Identify which cell holds the provided text, then report its [x, y] central coordinate. 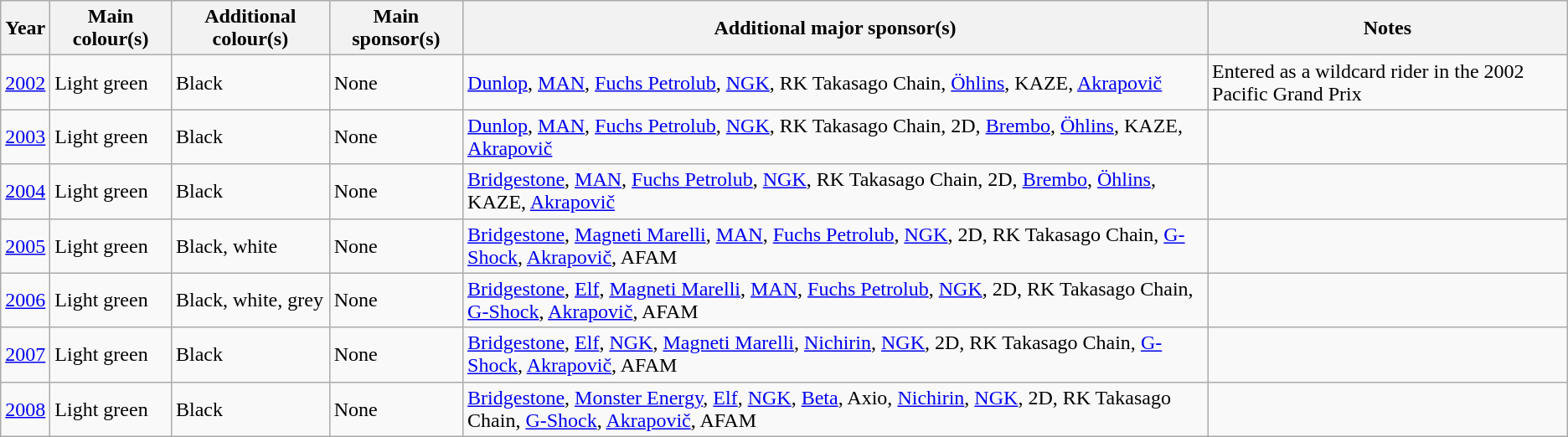
2002 [25, 82]
Black, white [250, 246]
Notes [1388, 28]
2008 [25, 409]
Bridgestone, Elf, NGK, Magneti Marelli, Nichirin, NGK, 2D, RK Takasago Chain, G-Shock, Akrapovič, AFAM [836, 355]
Black, white, grey [250, 300]
Year [25, 28]
2007 [25, 355]
2003 [25, 137]
Bridgestone, Monster Energy, Elf, NGK, Beta, Axio, Nichirin, NGK, 2D, RK Takasago Chain, G-Shock, Akrapovič, AFAM [836, 409]
Bridgestone, Elf, Magneti Marelli, MAN, Fuchs Petrolub, NGK, 2D, RK Takasago Chain, G-Shock, Akrapovič, AFAM [836, 300]
2006 [25, 300]
2004 [25, 191]
Additional major sponsor(s) [836, 28]
2005 [25, 246]
Bridgestone, Magneti Marelli, MAN, Fuchs Petrolub, NGK, 2D, RK Takasago Chain, G-Shock, Akrapovič, AFAM [836, 246]
Main colour(s) [111, 28]
Bridgestone, MAN, Fuchs Petrolub, NGK, RK Takasago Chain, 2D, Brembo, Öhlins, KAZE, Akrapovič [836, 191]
Additional colour(s) [250, 28]
Main sponsor(s) [395, 28]
Dunlop, MAN, Fuchs Petrolub, NGK, RK Takasago Chain, 2D, Brembo, Öhlins, KAZE, Akrapovič [836, 137]
Dunlop, MAN, Fuchs Petrolub, NGK, RK Takasago Chain, Öhlins, KAZE, Akrapovič [836, 82]
Entered as a wildcard rider in the 2002 Pacific Grand Prix [1388, 82]
